Determine the [X, Y] coordinate at the center of the cell enclosing the given text.  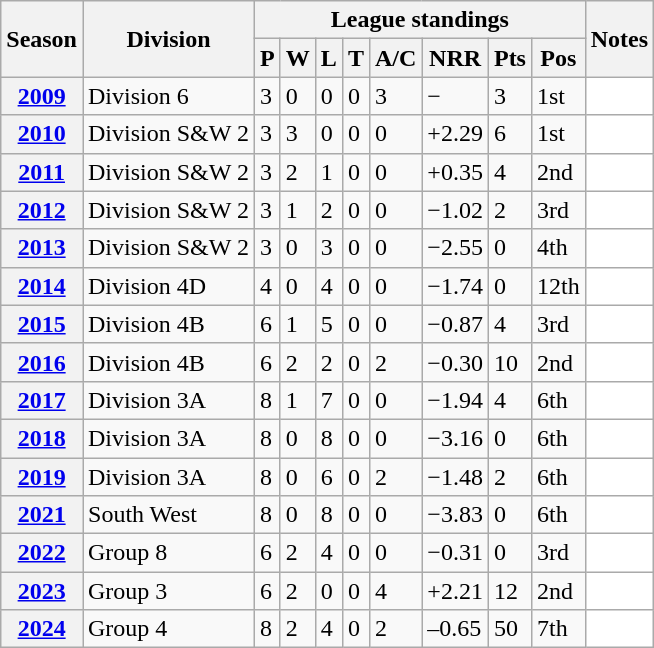
–0.65 [456, 629]
Group 3 [168, 591]
NRR [456, 58]
4th [558, 248]
Division 4D [168, 286]
10 [510, 362]
2022 [42, 553]
12th [558, 286]
A/C [395, 58]
−3.16 [456, 438]
Notes [619, 39]
2012 [42, 210]
2010 [42, 134]
−1.02 [456, 210]
Division 6 [168, 96]
5 [328, 324]
−1.48 [456, 477]
2009 [42, 96]
−2.55 [456, 248]
2014 [42, 286]
−1.94 [456, 400]
2013 [42, 248]
Division [168, 39]
T [356, 58]
Pos [558, 58]
P [267, 58]
W [298, 58]
South West [168, 515]
−0.87 [456, 324]
Pts [510, 58]
2019 [42, 477]
2016 [42, 362]
2017 [42, 400]
−1.74 [456, 286]
2023 [42, 591]
7 [328, 400]
− [456, 96]
−3.83 [456, 515]
2021 [42, 515]
+2.21 [456, 591]
League standings [420, 20]
Group 8 [168, 553]
2018 [42, 438]
12 [510, 591]
L [328, 58]
2024 [42, 629]
+2.29 [456, 134]
2011 [42, 172]
+0.35 [456, 172]
50 [510, 629]
7th [558, 629]
Season [42, 39]
2015 [42, 324]
−0.31 [456, 553]
−0.30 [456, 362]
Group 4 [168, 629]
